Identify which cell holds the provided text, then report its (X, Y) central coordinate. 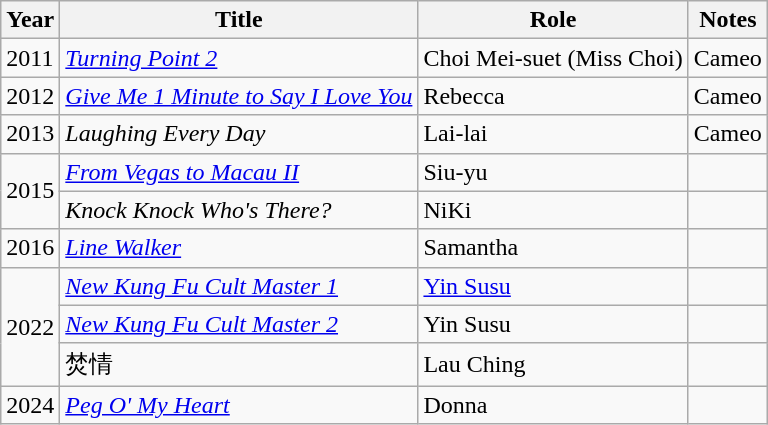
Peg O' My Heart (239, 405)
Lai-lai (553, 134)
Rebecca (553, 96)
Knock Knock Who's There? (239, 210)
2022 (30, 326)
NiKi (553, 210)
2012 (30, 96)
Donna (553, 405)
Lau Ching (553, 364)
Laughing Every Day (239, 134)
焚情 (239, 364)
Choi Mei-suet (Miss Choi) (553, 58)
2016 (30, 248)
2024 (30, 405)
Role (553, 20)
Line Walker (239, 248)
From Vegas to Macau II (239, 172)
Title (239, 20)
2015 (30, 191)
Notes (728, 20)
Samantha (553, 248)
New Kung Fu Cult Master 1 (239, 286)
2013 (30, 134)
2011 (30, 58)
Turning Point 2 (239, 58)
Give Me 1 Minute to Say I Love You (239, 96)
Siu-yu (553, 172)
New Kung Fu Cult Master 2 (239, 324)
Year (30, 20)
